From the cell containing the given text, extract its center point as (x, y) coordinate. 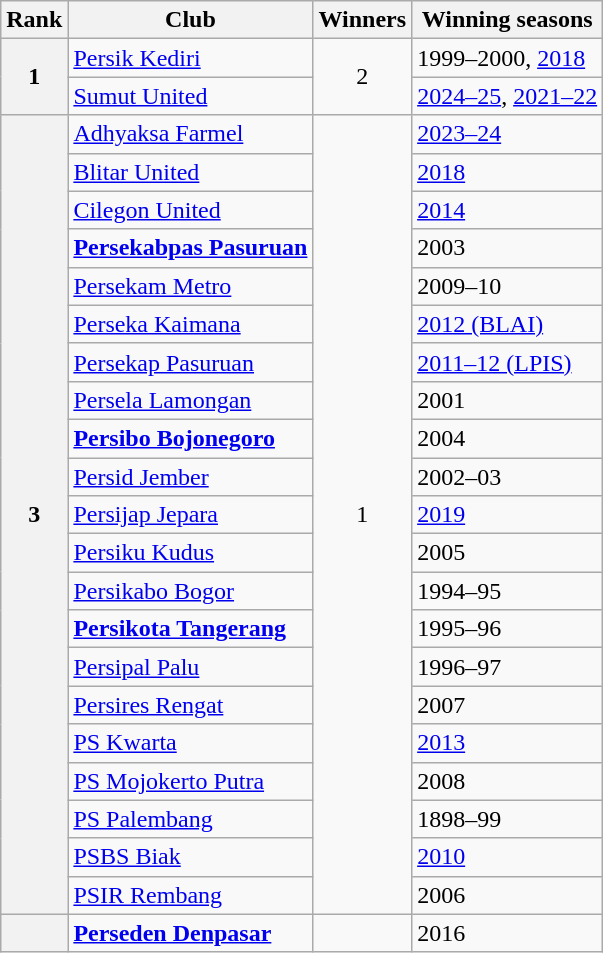
Persid Jember (190, 477)
2024–25, 2021–22 (508, 96)
2008 (508, 781)
2010 (508, 857)
Perseden Denpasar (190, 933)
2023–24 (508, 134)
3 (34, 514)
Persik Kediri (190, 58)
2006 (508, 895)
Persibo Bojonegoro (190, 438)
PS Palembang (190, 819)
Cilegon United (190, 210)
Blitar United (190, 172)
Persikabo Bogor (190, 591)
Persijap Jepara (190, 515)
2 (362, 77)
2011–12 (LPIS) (508, 362)
1994–95 (508, 591)
2007 (508, 705)
2005 (508, 553)
PS Kwarta (190, 743)
2009–10 (508, 286)
Rank (34, 20)
Persekam Metro (190, 286)
Persekabpas Pasuruan (190, 248)
2002–03 (508, 477)
2018 (508, 172)
Winners (362, 20)
Persiku Kudus (190, 553)
2003 (508, 248)
2004 (508, 438)
1898–99 (508, 819)
2019 (508, 515)
Persires Rengat (190, 705)
1999–2000, 2018 (508, 58)
Club (190, 20)
1995–96 (508, 629)
Sumut United (190, 96)
2014 (508, 210)
2001 (508, 400)
Persekap Pasuruan (190, 362)
Perseka Kaimana (190, 324)
Persikota Tangerang (190, 629)
PS Mojokerto Putra (190, 781)
Persela Lamongan (190, 400)
Persipal Palu (190, 667)
Winning seasons (508, 20)
2016 (508, 933)
PSIR Rembang (190, 895)
Adhyaksa Farmel (190, 134)
1996–97 (508, 667)
2013 (508, 743)
2012 (BLAI) (508, 324)
PSBS Biak (190, 857)
